Return the [x, y] coordinate for the center point of the cell that contains the specified text.  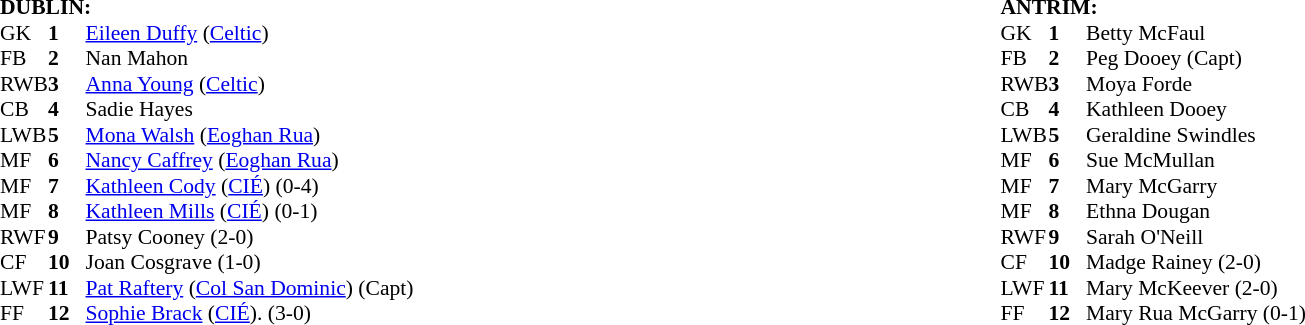
Patsy Cooney (2-0) [250, 237]
Eileen Duffy (Celtic) [250, 33]
Kathleen Cody (CIÉ) (0-4) [250, 186]
Nan Mahon [250, 59]
Joan Cosgrave (1-0) [250, 263]
Mona Walsh (Eoghan Rua) [250, 135]
Anna Young (Celtic) [250, 84]
Sadie Hayes [250, 109]
Pat Raftery (Col San Dominic) (Capt) [250, 288]
Kathleen Mills (CIÉ) (0-1) [250, 211]
Nancy Caffrey (Eoghan Rua) [250, 161]
